Determine the [x, y] coordinate at the center of the cell enclosing the given text.  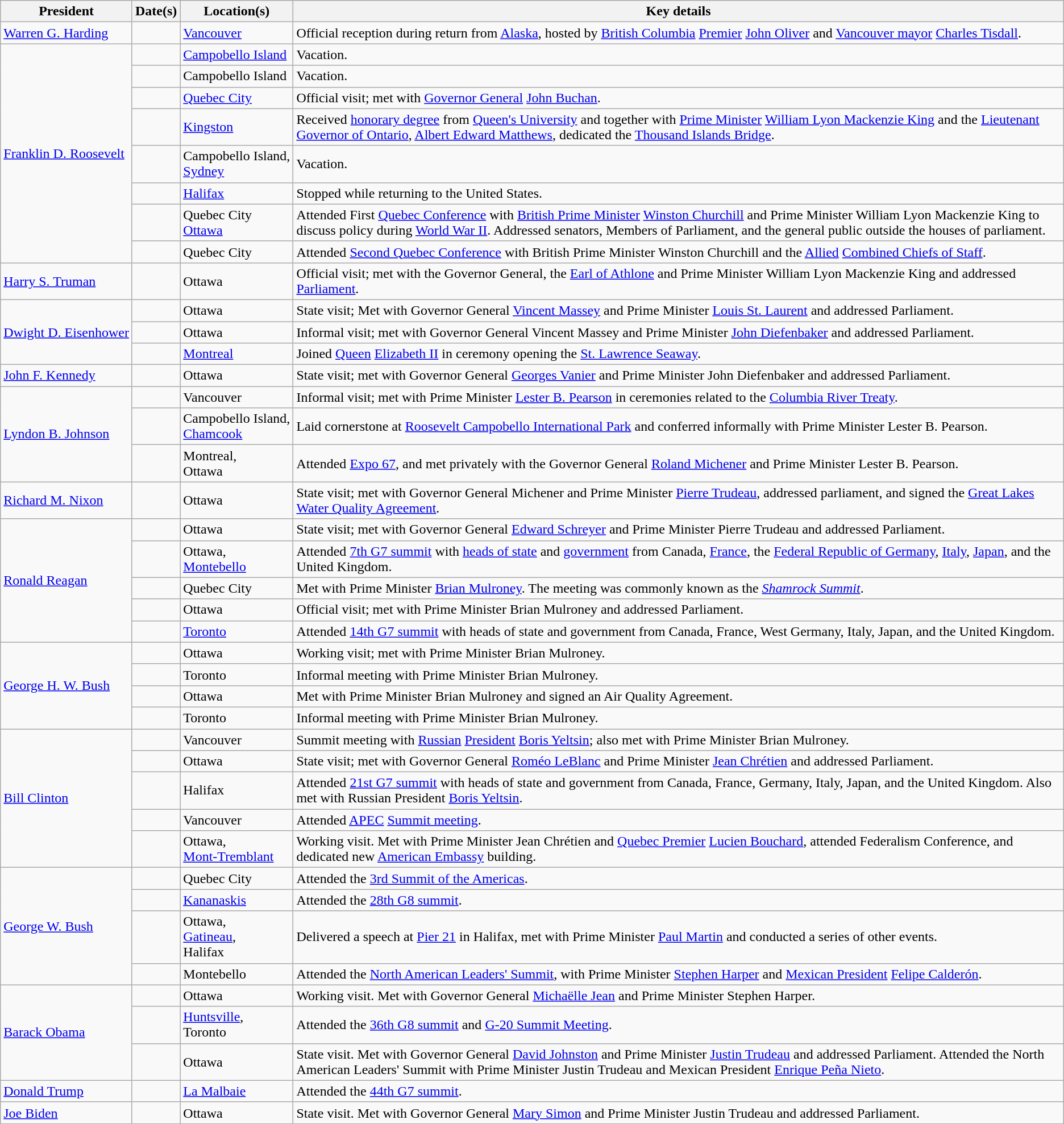
Joe Biden [66, 1113]
Campobello Island,Sydney [236, 164]
George W. Bush [66, 926]
Attended APEC Summit meeting. [679, 820]
Montreal [236, 354]
Met with Prime Minister Brian Mulroney and signed an Air Quality Agreement. [679, 696]
Informal visit; met with Governor General Vincent Massey and Prime Minister John Diefenbaker and addressed Parliament. [679, 332]
Attended Expo 67, and met privately with the Governor General Roland Michener and Prime Minister Lester B. Pearson. [679, 464]
President [66, 11]
State visit; met with Governor General Georges Vanier and Prime Minister John Diefenbaker and addressed Parliament. [679, 376]
Dwight D. Eisenhower [66, 332]
Working visit; met with Prime Minister Brian Mulroney. [679, 653]
Official reception during return from Alaska, hosted by British Columbia Premier John Oliver and Vancouver mayor Charles Tisdall. [679, 33]
Attended the 36th G8 summit and G-20 Summit Meeting. [679, 1025]
Barack Obama [66, 1033]
State visit; met with Governor General Roméo LeBlanc and Prime Minister Jean Chrétien and addressed Parliament. [679, 761]
Huntsville,Toronto [236, 1025]
State visit; Met with Governor General Vincent Massey and Prime Minister Louis St. Laurent and addressed Parliament. [679, 310]
Laid cornerstone at Roosevelt Campobello International Park and conferred informally with Prime Minister Lester B. Pearson. [679, 426]
Quebec CityOttawa [236, 223]
John F. Kennedy [66, 376]
Lyndon B. Johnson [66, 434]
La Malbaie [236, 1091]
Ottawa,Mont-Tremblant [236, 849]
State visit. Met with Governor General Mary Simon and Prime Minister Justin Trudeau and addressed Parliament. [679, 1113]
Warren G. Harding [66, 33]
Summit meeting with Russian President Boris Yeltsin; also met with Prime Minister Brian Mulroney. [679, 739]
Key details [679, 11]
Delivered a speech at Pier 21 in Halifax, met with Prime Minister Paul Martin and conducted a series of other events. [679, 937]
Stopped while returning to the United States. [679, 193]
Ottawa,Gatineau,Halifax [236, 937]
Bill Clinton [66, 798]
Official visit; met with the Governor General, the Earl of Athlone and Prime Minister William Lyon Mackenzie King and addressed Parliament. [679, 281]
Attended the North American Leaders' Summit, with Prime Minister Stephen Harper and Mexican President Felipe Calderón. [679, 974]
Attended 7th G7 summit with heads of state and government from Canada, France, the Federal Republic of Germany, Italy, Japan, and the United Kingdom. [679, 559]
Franklin D. Roosevelt [66, 153]
Ottawa, Montebello [236, 559]
Attended 14th G7 summit with heads of state and government from Canada, France, West Germany, Italy, Japan, and the United Kingdom. [679, 631]
Met with Prime Minister Brian Mulroney. The meeting was commonly known as the Shamrock Summit. [679, 588]
Richard M. Nixon [66, 500]
Ronald Reagan [66, 581]
Campobello Island,Chamcook [236, 426]
Harry S. Truman [66, 281]
Montreal,Ottawa [236, 464]
Attended the 44th G7 summit. [679, 1091]
Working visit. Met with Governor General Michaëlle Jean and Prime Minister Stephen Harper. [679, 996]
Donald Trump [66, 1091]
State visit; met with Governor General Edward Schreyer and Prime Minister Pierre Trudeau and addressed Parliament. [679, 530]
Location(s) [236, 11]
Kingston [236, 127]
Informal visit; met with Prime Minister Lester B. Pearson in ceremonies related to the Columbia River Treaty. [679, 397]
Attended Second Quebec Conference with British Prime Minister Winston Churchill and the Allied Combined Chiefs of Staff. [679, 252]
George H. W. Bush [66, 685]
Joined Queen Elizabeth II in ceremony opening the St. Lawrence Seaway. [679, 354]
Kananaskis [236, 900]
Official visit; met with Prime Minister Brian Mulroney and addressed Parliament. [679, 610]
Attended the 28th G8 summit. [679, 900]
Montebello [236, 974]
Attended the 3rd Summit of the Americas. [679, 879]
Official visit; met with Governor General John Buchan. [679, 98]
Date(s) [156, 11]
